Return [x, y] of the center of cell containing provided text 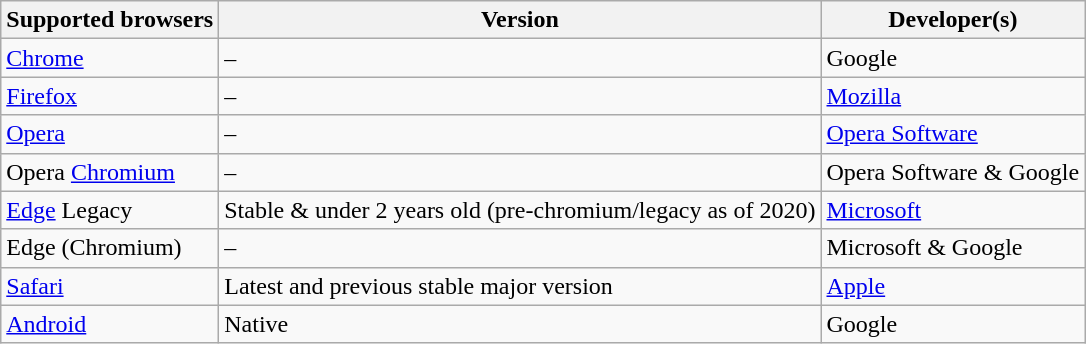
Opera Software & Google [953, 172]
Developer(s) [953, 20]
Edge Legacy [110, 210]
Apple [953, 286]
Microsoft [953, 210]
Stable & under 2 years old (pre-chromium/legacy as of 2020) [520, 210]
Latest and previous stable major version [520, 286]
Microsoft & Google [953, 248]
Safari [110, 286]
Chrome [110, 58]
Mozilla [953, 96]
Android [110, 324]
Edge (Chromium) [110, 248]
Opera Software [953, 134]
Supported browsers [110, 20]
Native [520, 324]
Firefox [110, 96]
Version [520, 20]
Opera [110, 134]
Opera Chromium [110, 172]
